From the cell containing the given text, extract its center point as (X, Y) coordinate. 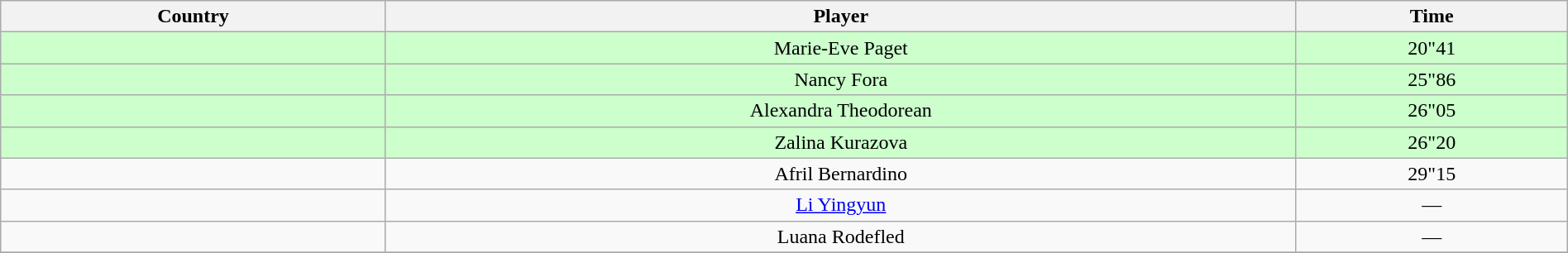
29"15 (1432, 174)
Country (194, 17)
Player (840, 17)
Marie-Eve Paget (840, 48)
Time (1432, 17)
25"86 (1432, 79)
Li Yingyun (840, 205)
26"20 (1432, 142)
26"05 (1432, 111)
20"41 (1432, 48)
Zalina Kurazova (840, 142)
Luana Rodefled (840, 236)
Afril Bernardino (840, 174)
Alexandra Theodorean (840, 111)
Nancy Fora (840, 79)
